Return (x, y) of the center of cell containing provided text 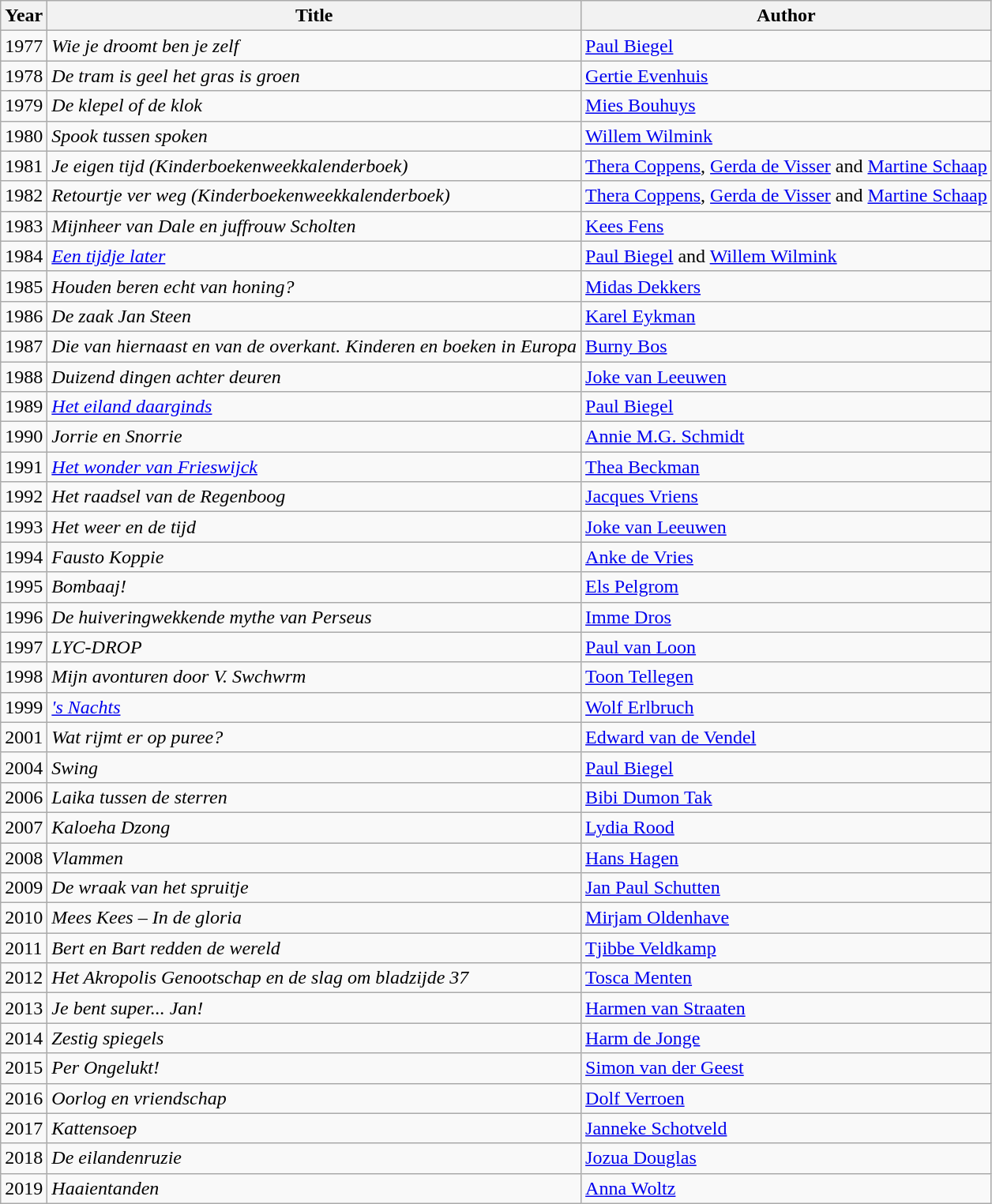
's Nachts (314, 707)
1988 (24, 377)
Je bent super... Jan! (314, 1008)
De wraak van het spruitje (314, 888)
Title (314, 16)
Willem Wilmink (787, 136)
Jacques Vriens (787, 497)
2009 (24, 888)
2001 (24, 737)
Els Pelgrom (787, 587)
Kaloeha Dzong (314, 827)
Laika tussen de sterren (314, 797)
Het eiland daarginds (314, 407)
Author (787, 16)
2011 (24, 948)
2007 (24, 827)
Paul Biegel and Willem Wilmink (787, 256)
1981 (24, 166)
2013 (24, 1008)
Het raadsel van de Regenboog (314, 497)
Zestig spiegels (314, 1038)
1986 (24, 316)
Retourtje ver weg (Kinderboekenweekkalenderboek) (314, 196)
1982 (24, 196)
1990 (24, 437)
Een tijdje later (314, 256)
Karel Eykman (787, 316)
1997 (24, 647)
2017 (24, 1128)
Haaientanden (314, 1188)
Wolf Erlbruch (787, 707)
1989 (24, 407)
Tjibbe Veldkamp (787, 948)
Jozua Douglas (787, 1158)
1999 (24, 707)
1985 (24, 286)
Hans Hagen (787, 857)
1993 (24, 527)
Swing (314, 767)
Janneke Schotveld (787, 1128)
2006 (24, 797)
2019 (24, 1188)
De tram is geel het gras is groen (314, 76)
Spook tussen spoken (314, 136)
Fausto Koppie (314, 557)
De eilandenruzie (314, 1158)
Je eigen tijd (Kinderboekenweekkalenderboek) (314, 166)
1977 (24, 46)
Paul van Loon (787, 647)
Bert en Bart redden de wereld (314, 948)
1994 (24, 557)
2018 (24, 1158)
Per Ongelukt! (314, 1068)
Burny Bos (787, 346)
Die van hiernaast en van de overkant. Kinderen en boeken in Europa (314, 346)
Bibi Dumon Tak (787, 797)
1995 (24, 587)
Houden beren echt van honing? (314, 286)
Het wonder van Frieswijck (314, 467)
1992 (24, 497)
Simon van der Geest (787, 1068)
Kattensoep (314, 1128)
Lydia Rood (787, 827)
Anke de Vries (787, 557)
Het weer en de tijd (314, 527)
Harmen van Straaten (787, 1008)
Mijn avonturen door V. Swchwrm (314, 677)
Midas Dekkers (787, 286)
Anna Woltz (787, 1188)
LYC-DROP (314, 647)
1983 (24, 226)
1996 (24, 617)
Year (24, 16)
1980 (24, 136)
Kees Fens (787, 226)
Mirjam Oldenhave (787, 918)
De zaak Jan Steen (314, 316)
Mees Kees – In de gloria (314, 918)
De klepel of de klok (314, 106)
De huiveringwekkende mythe van Perseus (314, 617)
2008 (24, 857)
1991 (24, 467)
Toon Tellegen (787, 677)
Wat rijmt er op puree? (314, 737)
Duizend dingen achter deuren (314, 377)
Tosca Menten (787, 978)
Edward van de Vendel (787, 737)
Harm de Jonge (787, 1038)
Thea Beckman (787, 467)
2012 (24, 978)
1984 (24, 256)
2016 (24, 1098)
2014 (24, 1038)
Oorlog en vriendschap (314, 1098)
Vlammen (314, 857)
Mies Bouhuys (787, 106)
Mijnheer van Dale en juffrouw Scholten (314, 226)
Dolf Verroen (787, 1098)
2004 (24, 767)
Wie je droomt ben je zelf (314, 46)
Jorrie en Snorrie (314, 437)
1979 (24, 106)
Het Akropolis Genootschap en de slag om bladzijde 37 (314, 978)
2010 (24, 918)
Annie M.G. Schmidt (787, 437)
Gertie Evenhuis (787, 76)
Imme Dros (787, 617)
1978 (24, 76)
1987 (24, 346)
Jan Paul Schutten (787, 888)
1998 (24, 677)
2015 (24, 1068)
Bombaaj! (314, 587)
